For the text-containing cell, return its midpoint in [x, y] coordinate format. 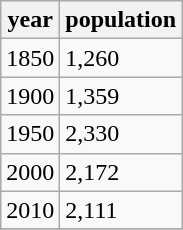
1,260 [121, 58]
1950 [30, 134]
population [121, 20]
2000 [30, 172]
2,111 [121, 210]
1,359 [121, 96]
1850 [30, 58]
year [30, 20]
2,172 [121, 172]
2010 [30, 210]
2,330 [121, 134]
1900 [30, 96]
